From the cell containing the given text, extract its center point as (x, y) coordinate. 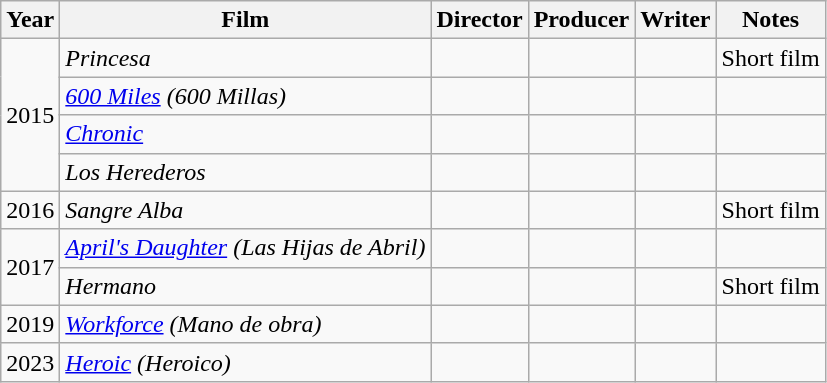
Notes (770, 20)
Heroic (Heroico) (246, 362)
2015 (30, 115)
April's Daughter (Las Hijas de Abril) (246, 248)
Los Herederos (246, 172)
2023 (30, 362)
Workforce (Mano de obra) (246, 324)
600 Miles (600 Millas) (246, 96)
Director (480, 20)
Writer (676, 20)
Princesa (246, 58)
2019 (30, 324)
2016 (30, 210)
2017 (30, 267)
Producer (582, 20)
Chronic (246, 134)
Hermano (246, 286)
Sangre Alba (246, 210)
Year (30, 20)
Film (246, 20)
